Scan for the cell matching the given text and deliver its (x, y) coordinate at center. 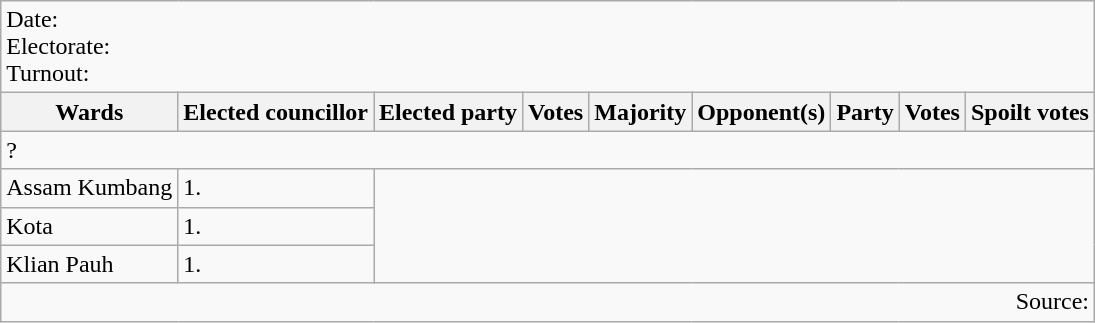
Elected councillor (276, 112)
Spoilt votes (1030, 112)
? (548, 150)
Date: Electorate: Turnout: (548, 47)
Source: (548, 302)
Wards (90, 112)
Kota (90, 226)
Majority (640, 112)
Party (865, 112)
Klian Pauh (90, 264)
Assam Kumbang (90, 188)
Opponent(s) (762, 112)
Elected party (448, 112)
